Return the [X, Y] coordinate for the center point of the cell that contains the specified text.  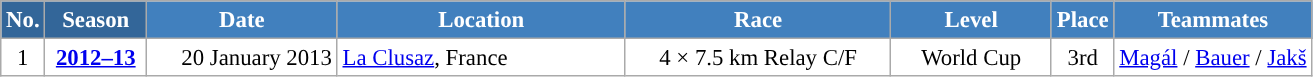
Magál / Bauer / Jakš [1213, 58]
World Cup [972, 58]
3rd [1082, 58]
20 January 2013 [242, 58]
Season [96, 20]
No. [23, 20]
2012–13 [96, 58]
Place [1082, 20]
Race [758, 20]
Date [242, 20]
Teammates [1213, 20]
Location [481, 20]
Level [972, 20]
1 [23, 58]
4 × 7.5 km Relay C/F [758, 58]
La Clusaz, France [481, 58]
